Find where the given text appears and provide that cell's center as [X, Y] coordinate. 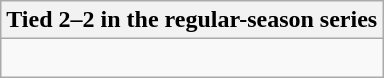
Tied 2–2 in the regular-season series [192, 20]
